Capture the cell that displays the provided text and extract its (X, Y) central coordinate. 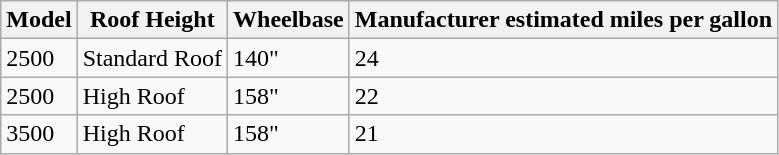
3500 (39, 134)
Model (39, 20)
Standard Roof (152, 58)
Roof Height (152, 20)
Wheelbase (289, 20)
21 (563, 134)
140" (289, 58)
Manufacturer estimated miles per gallon (563, 20)
24 (563, 58)
22 (563, 96)
